Scan for the cell matching the given text and deliver its (X, Y) coordinate at center. 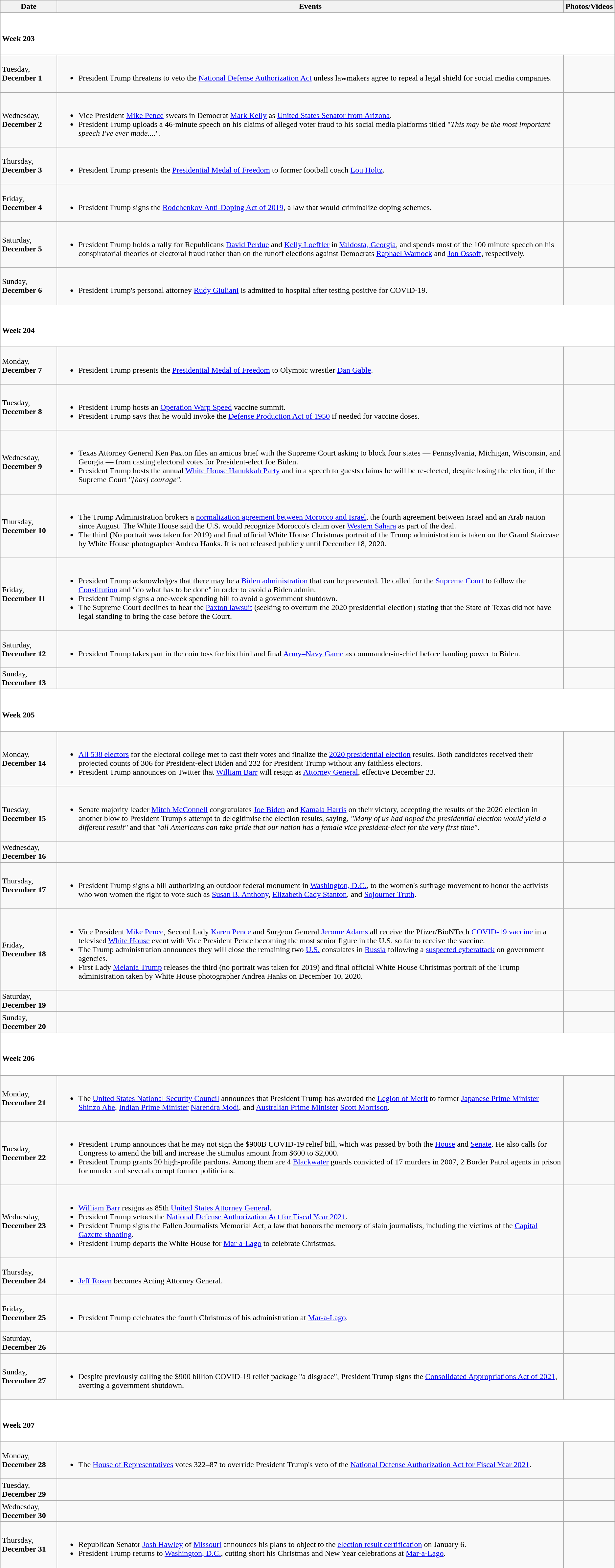
Jeff Rosen becomes Acting Attorney General. (310, 1276)
Saturday, December 19 (29, 1001)
Week 204 (307, 326)
Wednesday, December 23 (29, 1221)
Sunday, December 27 (29, 1376)
Friday, December 11 (29, 594)
Saturday, December 12 (29, 649)
Thursday, December 31 (29, 1545)
Friday, December 4 (29, 203)
Week 203 (307, 34)
Tuesday, December 1 (29, 74)
Saturday, December 26 (29, 1343)
Sunday, December 6 (29, 286)
Wednesday, December 2 (29, 120)
Wednesday, December 16 (29, 852)
Week 206 (307, 1054)
Tuesday, December 22 (29, 1153)
The House of Representatives votes 322–87 to override President Trump's veto of the National Defense Authorization Act for Fiscal Year 2021. (310, 1461)
Week 207 (307, 1420)
Sunday, December 20 (29, 1022)
Monday, December 28 (29, 1461)
Monday, December 14 (29, 759)
Thursday, December 3 (29, 166)
Events (310, 7)
Friday, December 25 (29, 1313)
Thursday, December 10 (29, 526)
Week 205 (307, 710)
Monday, December 21 (29, 1098)
Tuesday, December 15 (29, 814)
Photos/Videos (589, 7)
President Trump's personal attorney Rudy Giuliani is admitted to hospital after testing positive for COVID-19. (310, 286)
President Trump presents the Presidential Medal of Freedom to Olympic wrestler Dan Gable. (310, 365)
Wednesday, December 30 (29, 1511)
Wednesday, December 9 (29, 462)
Tuesday, December 8 (29, 407)
President Trump celebrates the fourth Christmas of his administration at Mar-a-Lago. (310, 1313)
Sunday, December 13 (29, 678)
Saturday, December 5 (29, 245)
Thursday, December 24 (29, 1276)
Friday, December 18 (29, 949)
President Trump takes part in the coin toss for his third and final Army–Navy Game as commander-in-chief before handing power to Biden. (310, 649)
President Trump threatens to veto the National Defense Authorization Act unless lawmakers agree to repeal a legal shield for social media companies. (310, 74)
Monday, December 7 (29, 365)
President Trump presents the Presidential Medal of Freedom to former football coach Lou Holtz. (310, 166)
Thursday, December 17 (29, 885)
Tuesday, December 29 (29, 1489)
President Trump signs the Rodchenkov Anti-Doping Act of 2019, a law that would criminalize doping schemes. (310, 203)
Date (29, 7)
